Locate the cell with the specified text and output its (x, y) center coordinate. 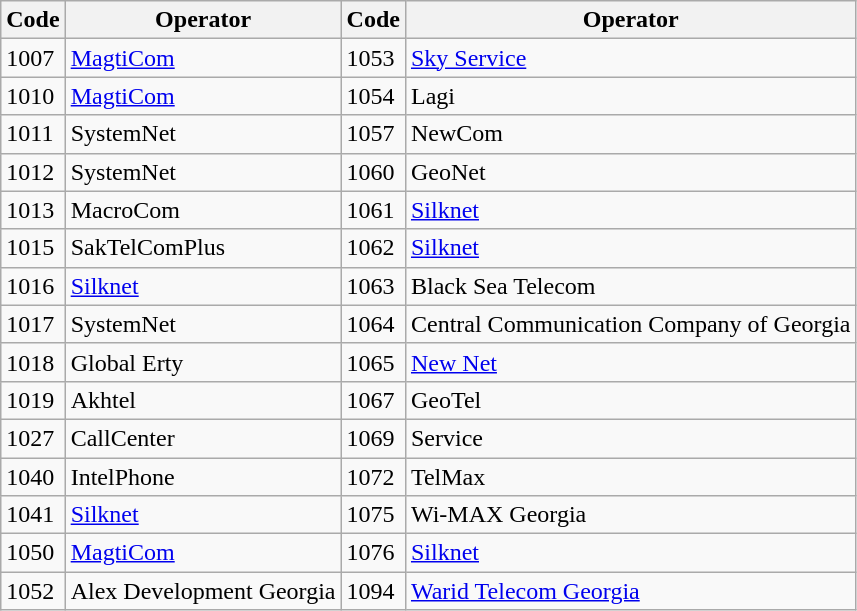
1063 (373, 286)
1065 (373, 362)
1053 (373, 58)
1057 (373, 134)
Alex Development Georgia (203, 591)
1010 (33, 96)
1072 (373, 477)
1019 (33, 400)
1050 (33, 553)
1054 (373, 96)
Warid Telecom Georgia (630, 591)
NewCom (630, 134)
1076 (373, 553)
Wi-MAX Georgia (630, 515)
GeoNet (630, 172)
IntelPhone (203, 477)
Service (630, 438)
1011 (33, 134)
1027 (33, 438)
1015 (33, 248)
1012 (33, 172)
SakTelComPlus (203, 248)
1062 (373, 248)
1061 (373, 210)
1075 (373, 515)
1060 (373, 172)
New Net (630, 362)
Global Erty (203, 362)
Sky Service (630, 58)
1018 (33, 362)
CallCenter (203, 438)
1067 (373, 400)
1069 (373, 438)
1017 (33, 324)
1064 (373, 324)
Black Sea Telecom (630, 286)
1041 (33, 515)
1040 (33, 477)
Lagi (630, 96)
MacroCom (203, 210)
Akhtel (203, 400)
1013 (33, 210)
1007 (33, 58)
1094 (373, 591)
1016 (33, 286)
GeoTel (630, 400)
Central Communication Company of Georgia (630, 324)
TelMax (630, 477)
1052 (33, 591)
